For the text-containing cell, return its midpoint in (X, Y) coordinate format. 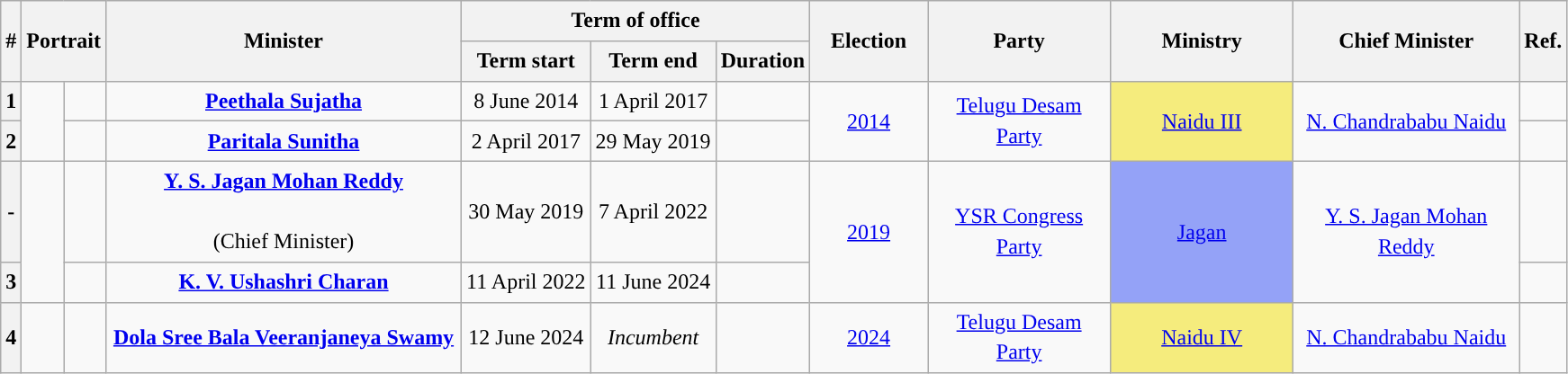
# (11, 41)
8 June 2014 (527, 101)
Duration (762, 61)
4 (11, 337)
Portrait (64, 41)
Naidu III (1203, 120)
Minister (283, 41)
11 June 2024 (653, 282)
Paritala Sunitha (283, 142)
3 (11, 282)
Party (1019, 41)
1 (11, 101)
Y. S. Jagan Mohan Reddy (1406, 232)
Ministry (1203, 41)
Term start (527, 61)
12 June 2024 (527, 337)
Term of office (635, 22)
Peethala Sujatha (283, 101)
K. V. Ushashri Charan (283, 282)
Y. S. Jagan Mohan Reddy(Chief Minister) (283, 211)
Election (870, 41)
2 April 2017 (527, 142)
Term end (653, 61)
Jagan (1203, 232)
Ref. (1543, 41)
1 April 2017 (653, 101)
Incumbent (653, 337)
Chief Minister (1406, 41)
2 (11, 142)
11 April 2022 (527, 282)
- (11, 211)
2024 (870, 337)
Dola Sree Bala Veeranjaneya Swamy (283, 337)
2014 (870, 120)
YSR Congress Party (1019, 232)
Naidu IV (1203, 337)
29 May 2019 (653, 142)
2019 (870, 232)
30 May 2019 (527, 211)
7 April 2022 (653, 211)
